Extract the (x, y) coordinate from the center of the cell holding the provided text.  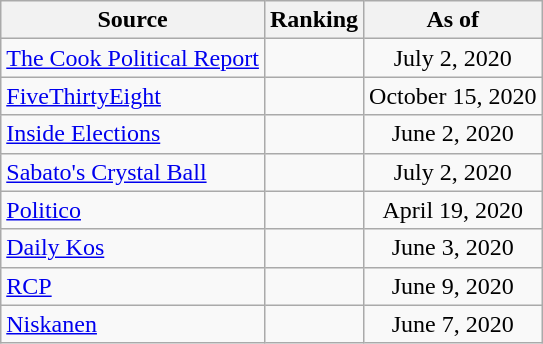
Ranking (314, 20)
FiveThirtyEight (133, 96)
June 2, 2020 (453, 134)
June 7, 2020 (453, 324)
Daily Kos (133, 248)
April 19, 2020 (453, 210)
June 3, 2020 (453, 248)
Niskanen (133, 324)
The Cook Political Report (133, 58)
June 9, 2020 (453, 286)
Source (133, 20)
Inside Elections (133, 134)
RCP (133, 286)
As of (453, 20)
Sabato's Crystal Ball (133, 172)
Politico (133, 210)
October 15, 2020 (453, 96)
